Determine the [x, y] coordinate at the center of the cell enclosing the given text.  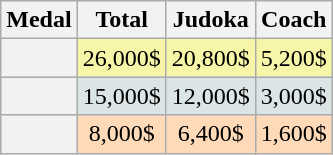
Medal [39, 20]
26,000$ [122, 58]
Total [122, 20]
15,000$ [122, 96]
Judoka [210, 20]
6,400$ [210, 134]
8,000$ [122, 134]
12,000$ [210, 96]
Coach [294, 20]
1,600$ [294, 134]
3,000$ [294, 96]
5,200$ [294, 58]
20,800$ [210, 58]
